Return the [X, Y] coordinate for the center point of the cell that contains the specified text.  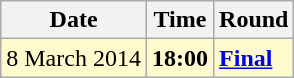
Date [74, 20]
18:00 [180, 58]
Final [254, 58]
8 March 2014 [74, 58]
Time [180, 20]
Round [254, 20]
